Pinpoint the cell where the given text exists, returning its (x, y) midpoint coordinate. 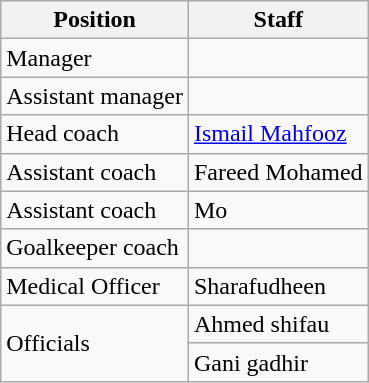
Position (95, 20)
Mo (278, 210)
Staff (278, 20)
Ismail Mahfooz (278, 134)
Medical Officer (95, 286)
Sharafudheen (278, 286)
Gani gadhir (278, 362)
Head coach (95, 134)
Goalkeeper coach (95, 248)
Ahmed shifau (278, 324)
Fareed Mohamed (278, 172)
Assistant manager (95, 96)
Officials (95, 343)
Manager (95, 58)
